Capture the cell that displays the provided text and extract its [X, Y] central coordinate. 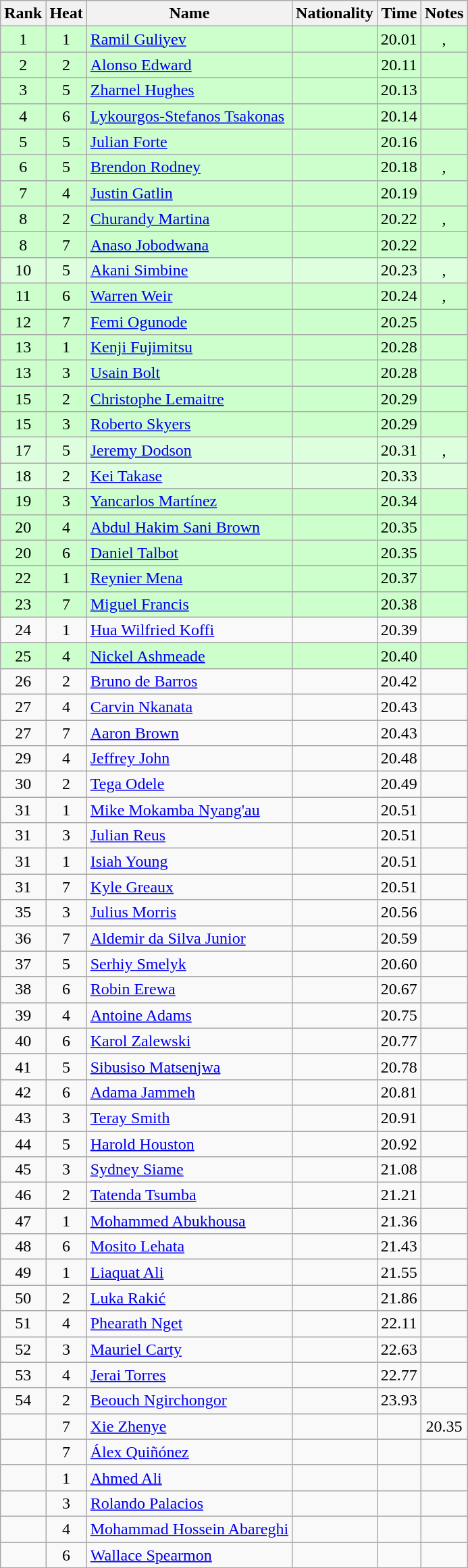
Luka Rakić [189, 1298]
20.23 [398, 270]
Tatenda Tsumba [189, 1195]
46 [23, 1195]
Wallace Spearmon [189, 1555]
21.43 [398, 1247]
42 [23, 1092]
43 [23, 1118]
20.34 [398, 502]
10 [23, 270]
Justin Gatlin [189, 193]
53 [23, 1375]
Nationality [335, 13]
Churandy Martina [189, 219]
Ramil Guliyev [189, 39]
20.77 [398, 1041]
Ahmed Ali [189, 1478]
47 [23, 1221]
Xie Zhenye [189, 1426]
20.33 [398, 476]
21.36 [398, 1221]
48 [23, 1247]
Mohammad Hossein Abareghi [189, 1529]
Mosito Lehata [189, 1247]
38 [23, 990]
37 [23, 964]
Kenji Fujimitsu [189, 348]
Hua Wilfried Koffi [189, 630]
Julian Forte [189, 142]
Name [189, 13]
22.77 [398, 1375]
Teray Smith [189, 1118]
11 [23, 296]
Heat [66, 13]
Rolando Palacios [189, 1503]
50 [23, 1298]
Serhiy Smelyk [189, 964]
20.42 [398, 681]
Alonso Edward [189, 65]
35 [23, 913]
20.75 [398, 1015]
Jeffrey John [189, 759]
Liaquat Ali [189, 1272]
Yancarlos Martínez [189, 502]
40 [23, 1041]
Notes [444, 13]
Tega Odele [189, 784]
20.39 [398, 630]
Akani Simbine [189, 270]
Daniel Talbot [189, 553]
Álex Quiñónez [189, 1452]
Miguel Francis [189, 604]
Jeremy Dodson [189, 450]
23 [23, 604]
21.86 [398, 1298]
Isiah Young [189, 861]
18 [23, 476]
Julius Morris [189, 913]
52 [23, 1349]
41 [23, 1066]
22.63 [398, 1349]
23.93 [398, 1401]
Harold Houston [189, 1144]
20.67 [398, 990]
Aldemir da Silva Junior [189, 938]
20.81 [398, 1092]
17 [23, 450]
44 [23, 1144]
20.14 [398, 116]
20.78 [398, 1066]
Adama Jammeh [189, 1092]
Jerai Torres [189, 1375]
29 [23, 759]
54 [23, 1401]
Bruno de Barros [189, 681]
20.56 [398, 913]
Sydney Siame [189, 1170]
Karol Zalewski [189, 1041]
12 [23, 322]
20.59 [398, 938]
39 [23, 1015]
Sibusiso Matsenjwa [189, 1066]
Reynier Mena [189, 578]
Abdul Hakim Sani Brown [189, 527]
Anaso Jobodwana [189, 244]
36 [23, 938]
Aaron Brown [189, 732]
51 [23, 1324]
Kyle Greaux [189, 887]
Brendon Rodney [189, 167]
20.18 [398, 167]
22.11 [398, 1324]
Usain Bolt [189, 373]
25 [23, 655]
20.19 [398, 193]
Femi Ogunode [189, 322]
Christophe Lemaitre [189, 399]
Beouch Ngirchongor [189, 1401]
Mauriel Carty [189, 1349]
Nickel Ashmeade [189, 655]
20.49 [398, 784]
20.13 [398, 90]
20.92 [398, 1144]
20.31 [398, 450]
Time [398, 13]
20.37 [398, 578]
20.01 [398, 39]
21.55 [398, 1272]
19 [23, 502]
Warren Weir [189, 296]
20.38 [398, 604]
22 [23, 578]
20.16 [398, 142]
20.24 [398, 296]
Antoine Adams [189, 1015]
Phearath Nget [189, 1324]
Carvin Nkanata [189, 707]
Zharnel Hughes [189, 90]
26 [23, 681]
Lykourgos-Stefanos Tsakonas [189, 116]
20.48 [398, 759]
20.11 [398, 65]
30 [23, 784]
49 [23, 1272]
Robin Erewa [189, 990]
20.60 [398, 964]
20.91 [398, 1118]
Kei Takase [189, 476]
21.08 [398, 1170]
Mike Mokamba Nyang'au [189, 810]
24 [23, 630]
20.40 [398, 655]
Mohammed Abukhousa [189, 1221]
Julian Reus [189, 836]
Roberto Skyers [189, 425]
21.21 [398, 1195]
45 [23, 1170]
20.25 [398, 322]
Rank [23, 13]
